Capture the cell that displays the provided text and extract its [X, Y] central coordinate. 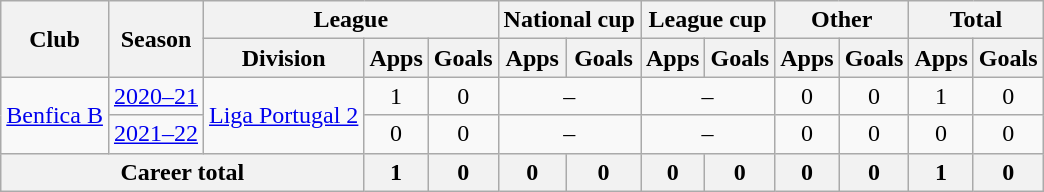
Other [842, 20]
League [352, 20]
League cup [707, 20]
National cup [569, 20]
2020–21 [156, 96]
Total [976, 20]
Career total [182, 172]
Liga Portugal 2 [284, 115]
2021–22 [156, 134]
Season [156, 39]
Benfica B [55, 115]
Club [55, 39]
Division [284, 58]
